Locate the cell with the specified text and output its (x, y) center coordinate. 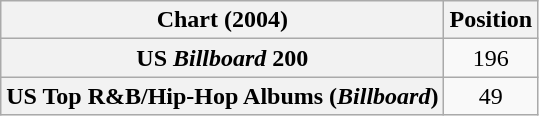
196 (491, 58)
US Billboard 200 (222, 58)
Position (491, 20)
Chart (2004) (222, 20)
49 (491, 96)
US Top R&B/Hip-Hop Albums (Billboard) (222, 96)
